Extract the [x, y] coordinate from the center of the cell holding the provided text.  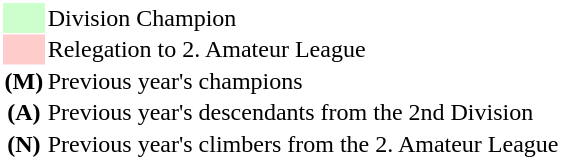
(A) [24, 113]
Previous year's climbers from the 2. Amateur League [303, 144]
Relegation to 2. Amateur League [303, 49]
(N) [24, 144]
(M) [24, 81]
Division Champion [303, 18]
Previous year's descendants from the 2nd Division [303, 113]
Previous year's champions [303, 81]
